From the cell containing the given text, extract its center point as [x, y] coordinate. 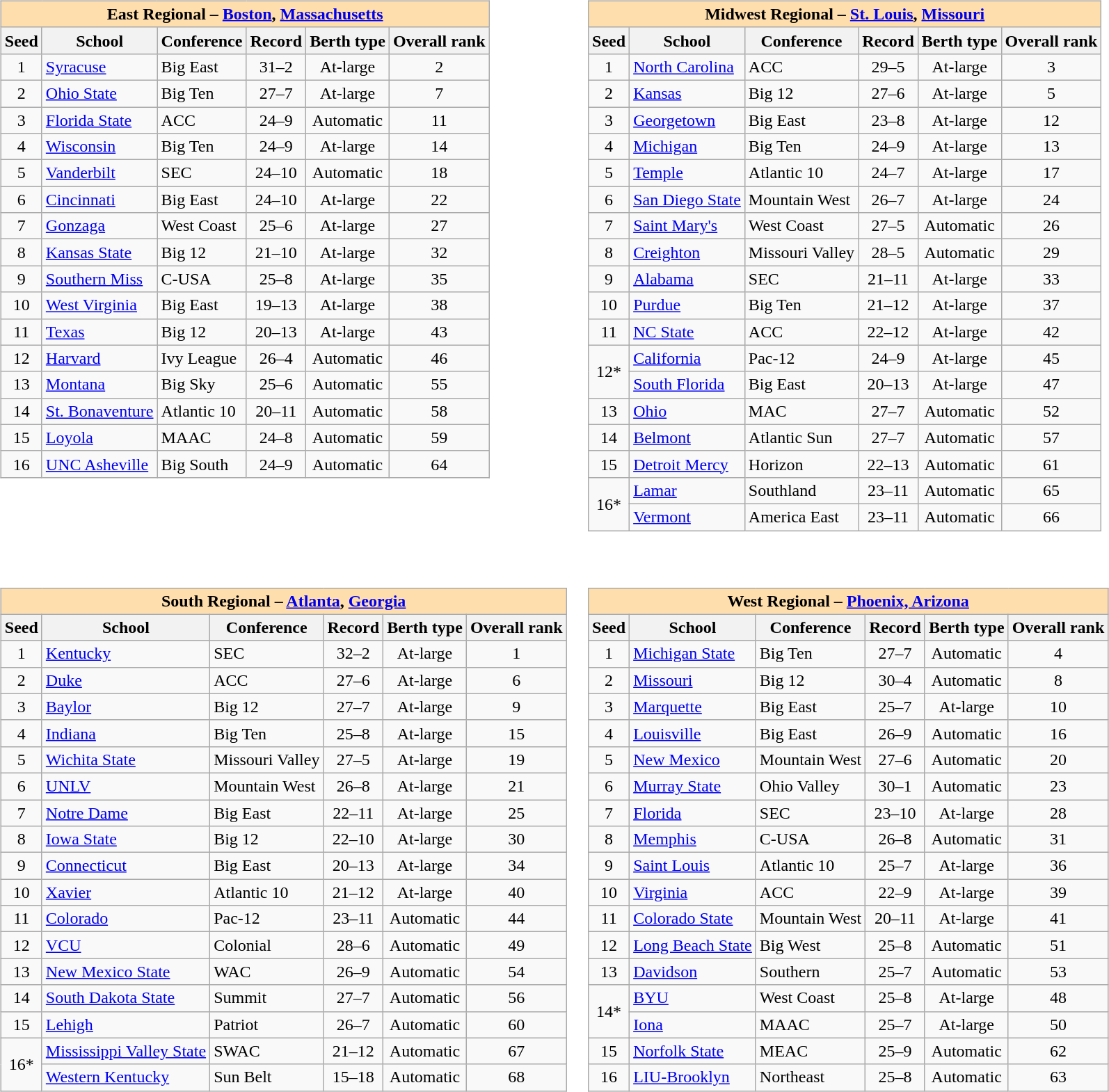
25 [516, 813]
47 [1051, 385]
33 [1051, 279]
Florida [693, 813]
28–5 [888, 252]
23 [1058, 786]
22–12 [888, 332]
South Florida [687, 385]
15–18 [353, 1077]
44 [516, 919]
Belmont [687, 437]
Midwest Regional – St. Louis, Missouri [845, 14]
Summit [267, 998]
21 [516, 786]
29 [1051, 252]
62 [1058, 1051]
31 [1058, 840]
22 [439, 200]
Murray State [693, 786]
Kansas State [99, 252]
Southern Miss [99, 279]
23–8 [888, 120]
12* [609, 371]
Wichita State [125, 760]
North Carolina [687, 67]
Texas [99, 332]
Colorado [125, 919]
61 [1051, 464]
28 [1058, 813]
23–10 [895, 813]
21–10 [276, 252]
MAC [801, 411]
VCU [125, 945]
Georgetown [687, 120]
30–1 [895, 786]
Memphis [693, 840]
Big West [810, 945]
29–5 [888, 67]
Detroit Mercy [687, 464]
32–2 [353, 654]
35 [439, 279]
Florida State [99, 120]
64 [439, 464]
32 [439, 252]
Xavier [125, 892]
East Regional – Boston, Massachusetts [245, 14]
Lamar [687, 490]
Ivy League [202, 358]
Marquette [693, 707]
31–2 [276, 67]
UNLV [125, 786]
America East [801, 517]
57 [1051, 437]
Gonzaga [99, 226]
Louisville [693, 733]
22–11 [353, 813]
43 [439, 332]
24–8 [276, 437]
39 [1058, 892]
Ohio [687, 411]
NC State [687, 332]
30–4 [895, 680]
24–7 [888, 173]
49 [516, 945]
Montana [99, 385]
19 [516, 760]
18 [439, 173]
53 [1058, 972]
Northeast [810, 1077]
42 [1051, 332]
60 [516, 1025]
Connecticut [125, 866]
UNC Asheville [99, 464]
Colonial [267, 945]
Big Sky [202, 385]
BYU [693, 998]
36 [1058, 866]
Vanderbilt [99, 173]
Cincinnati [99, 200]
Kentucky [125, 654]
Michigan [687, 147]
56 [516, 998]
Davidson [693, 972]
37 [1051, 305]
52 [1051, 411]
Western Kentucky [125, 1077]
22–9 [895, 892]
26 [1051, 226]
Loyola [99, 437]
Iona [693, 1025]
Michigan State [693, 654]
67 [516, 1051]
51 [1058, 945]
Baylor [125, 707]
LIU-Brooklyn [693, 1077]
45 [1051, 358]
41 [1058, 919]
25–9 [895, 1051]
24 [1051, 200]
17 [1051, 173]
22–10 [353, 840]
Horizon [801, 464]
46 [439, 358]
Long Beach State [693, 945]
Southland [801, 490]
40 [516, 892]
68 [516, 1077]
SWAC [267, 1051]
20 [1058, 760]
St. Bonaventure [99, 411]
Patriot [267, 1025]
Saint Mary's [687, 226]
Creighton [687, 252]
Wisconsin [99, 147]
New Mexico State [125, 972]
28–6 [353, 945]
63 [1058, 1077]
66 [1051, 517]
San Diego State [687, 200]
Iowa State [125, 840]
54 [516, 972]
Purdue [687, 305]
59 [439, 437]
MEAC [810, 1051]
Duke [125, 680]
21–11 [888, 279]
Syracuse [99, 67]
34 [516, 866]
50 [1058, 1025]
Lehigh [125, 1025]
Mississippi Valley State [125, 1051]
Big South [202, 464]
West Virginia [99, 305]
Atlantic Sun [801, 437]
30 [516, 840]
65 [1051, 490]
Ohio Valley [810, 786]
Alabama [687, 279]
California [687, 358]
WAC [267, 972]
Kansas [687, 93]
New Mexico [693, 760]
Ohio State [99, 93]
55 [439, 385]
Saint Louis [693, 866]
Temple [687, 173]
Norfolk State [693, 1051]
South Dakota State [125, 998]
Missouri [693, 680]
Notre Dame [125, 813]
27 [439, 226]
Vermont [687, 517]
19–13 [276, 305]
Colorado State [693, 919]
14* [609, 1011]
22–13 [888, 464]
Virginia [693, 892]
26–4 [276, 358]
Sun Belt [267, 1077]
Southern [810, 972]
Harvard [99, 358]
58 [439, 411]
48 [1058, 998]
38 [439, 305]
Indiana [125, 733]
South Regional – Atlanta, Georgia [284, 601]
West Regional – Phoenix, Arizona [849, 601]
